Scan for the cell matching the given text and deliver its [X, Y] coordinate at center. 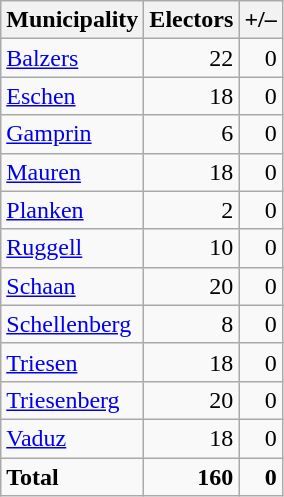
Schaan [72, 286]
Triesen [72, 362]
Gamprin [72, 134]
Electors [192, 20]
+/– [260, 20]
160 [192, 477]
Total [72, 477]
Planken [72, 210]
Balzers [72, 58]
Eschen [72, 96]
2 [192, 210]
22 [192, 58]
10 [192, 248]
Schellenberg [72, 324]
Municipality [72, 20]
Vaduz [72, 438]
8 [192, 324]
6 [192, 134]
Triesenberg [72, 400]
Mauren [72, 172]
Ruggell [72, 248]
